Detect which cell encompasses the target text, then output its [X, Y] center coordinate. 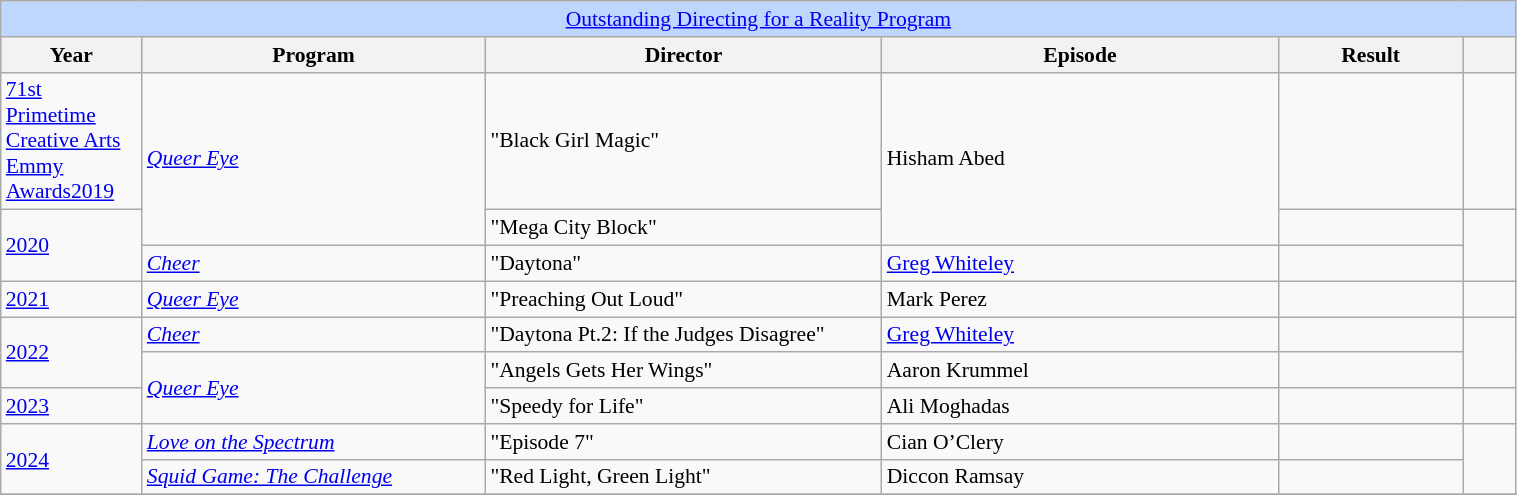
"Episode 7" [683, 442]
Cian O’Clery [1080, 442]
"Angels Gets Her Wings" [683, 371]
Hisham Abed [1080, 158]
Program [314, 55]
"Speedy for Life" [683, 406]
Aaron Krummel [1080, 371]
71st Primetime Creative Arts Emmy Awards2019 [72, 141]
Result [1370, 55]
Ali Moghadas [1080, 406]
"Black Girl Magic" [683, 141]
2023 [72, 406]
Outstanding Directing for a Reality Program [758, 19]
"Daytona" [683, 264]
2020 [72, 246]
2021 [72, 299]
Mark Perez [1080, 299]
Director [683, 55]
"Red Light, Green Light" [683, 477]
"Daytona Pt.2: If the Judges Disagree" [683, 335]
"Mega City Block" [683, 228]
Diccon Ramsay [1080, 477]
Squid Game: The Challenge [314, 477]
2024 [72, 460]
Year [72, 55]
"Preaching Out Loud" [683, 299]
Episode [1080, 55]
Love on the Spectrum [314, 442]
2022 [72, 352]
